For the text-containing cell, return its midpoint in [X, Y] coordinate format. 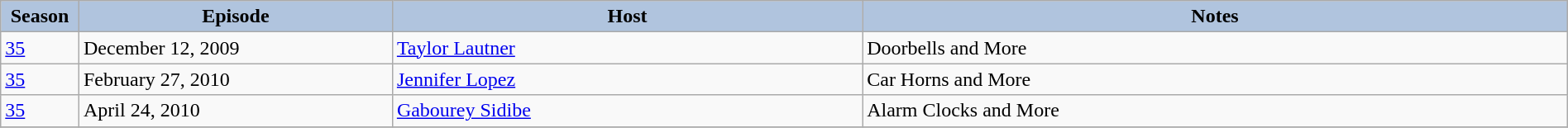
Alarm Clocks and More [1216, 111]
Jennifer Lopez [627, 79]
Gabourey Sidibe [627, 111]
Host [627, 17]
Season [40, 17]
Car Horns and More [1216, 79]
April 24, 2010 [235, 111]
Episode [235, 17]
Taylor Lautner [627, 48]
December 12, 2009 [235, 48]
Doorbells and More [1216, 48]
February 27, 2010 [235, 79]
Notes [1216, 17]
